Return [x, y] of the center of cell containing provided text 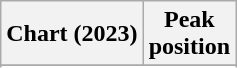
Chart (2023) [72, 34]
Peakposition [189, 34]
